From the cell containing the given text, extract its center point as (x, y) coordinate. 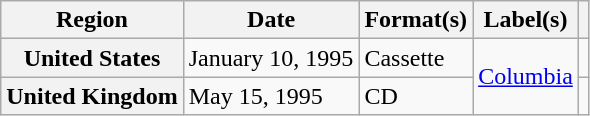
January 10, 1995 (271, 58)
Cassette (416, 58)
Date (271, 20)
CD (416, 96)
Label(s) (526, 20)
United Kingdom (92, 96)
Region (92, 20)
Columbia (526, 77)
Format(s) (416, 20)
May 15, 1995 (271, 96)
United States (92, 58)
